Return the (X, Y) coordinate for the center point of the cell that contains the specified text.  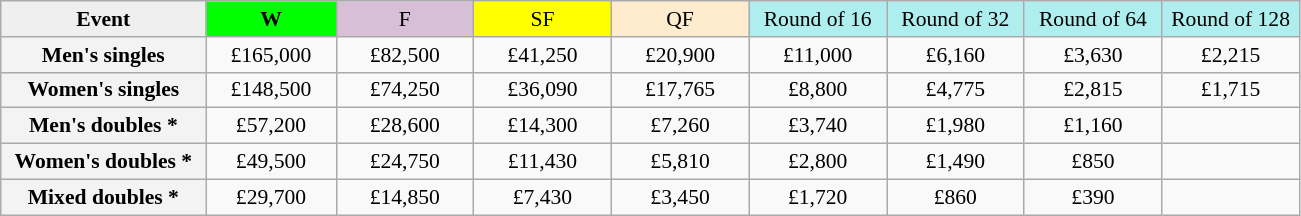
Men's singles (104, 55)
£17,765 (680, 90)
£1,720 (818, 197)
£2,815 (1093, 90)
£28,600 (405, 126)
£8,800 (818, 90)
£4,775 (955, 90)
£29,700 (271, 197)
£14,300 (543, 126)
£860 (955, 197)
£3,450 (680, 197)
Round of 64 (1093, 19)
£57,200 (271, 126)
£148,500 (271, 90)
£1,980 (955, 126)
£7,430 (543, 197)
W (271, 19)
Mixed doubles * (104, 197)
£6,160 (955, 55)
£7,260 (680, 126)
QF (680, 19)
£1,160 (1093, 126)
£3,740 (818, 126)
£1,715 (1231, 90)
Round of 16 (818, 19)
£11,000 (818, 55)
£2,800 (818, 162)
Round of 128 (1231, 19)
£11,430 (543, 162)
£41,250 (543, 55)
£82,500 (405, 55)
£24,750 (405, 162)
£5,810 (680, 162)
Round of 32 (955, 19)
£165,000 (271, 55)
£14,850 (405, 197)
£74,250 (405, 90)
Men's doubles * (104, 126)
£1,490 (955, 162)
£850 (1093, 162)
£3,630 (1093, 55)
£36,090 (543, 90)
Event (104, 19)
£390 (1093, 197)
SF (543, 19)
F (405, 19)
£49,500 (271, 162)
£2,215 (1231, 55)
Women's singles (104, 90)
£20,900 (680, 55)
Women's doubles * (104, 162)
